Return [X, Y] of the center of cell containing provided text 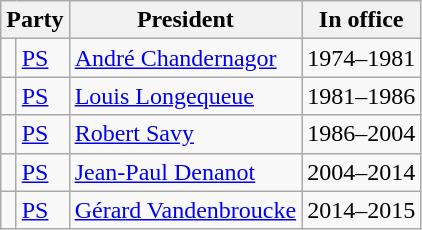
André Chandernagor [186, 58]
2004–2014 [362, 172]
Gérard Vandenbroucke [186, 210]
Jean-Paul Denanot [186, 172]
Louis Longequeue [186, 96]
Party [35, 20]
Robert Savy [186, 134]
1974–1981 [362, 58]
In office [362, 20]
1981–1986 [362, 96]
2014–2015 [362, 210]
President [186, 20]
1986–2004 [362, 134]
